Identify which cell holds the provided text, then report its [x, y] central coordinate. 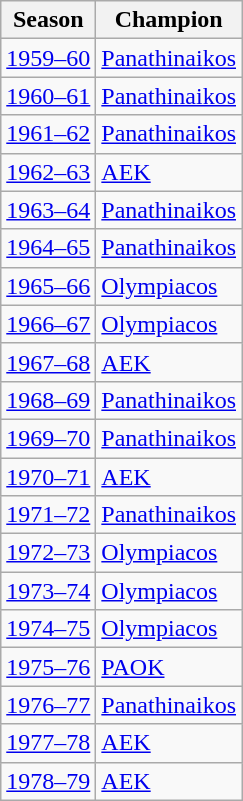
1976–77 [48, 705]
1975–76 [48, 667]
1971–72 [48, 515]
1974–75 [48, 629]
1964–65 [48, 248]
1961–62 [48, 134]
1978–79 [48, 781]
Season [48, 20]
1968–69 [48, 400]
PAOK [169, 667]
1966–67 [48, 324]
1969–70 [48, 438]
Champion [169, 20]
1970–71 [48, 477]
1972–73 [48, 553]
1963–64 [48, 210]
1960–61 [48, 96]
1959–60 [48, 58]
1977–78 [48, 743]
1967–68 [48, 362]
1962–63 [48, 172]
1973–74 [48, 591]
1965–66 [48, 286]
